Search for the cell housing the specified text and yield its [x, y] center coordinate. 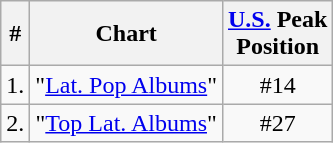
#27 [277, 123]
U.S. PeakPosition [277, 34]
"Lat. Pop Albums" [126, 85]
"Top Lat. Albums" [126, 123]
2. [16, 123]
Chart [126, 34]
#14 [277, 85]
# [16, 34]
1. [16, 85]
